Locate the cell with the specified text and output its (X, Y) center coordinate. 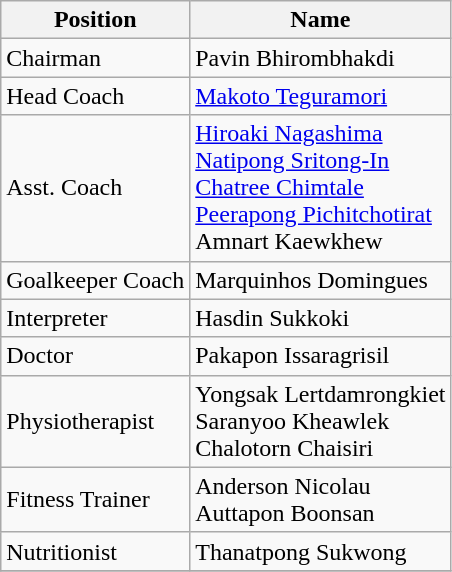
Anderson Nicolau Auttapon Boonsan (320, 500)
Marquinhos Domingues (320, 280)
Position (96, 20)
Head Coach (96, 96)
Fitness Trainer (96, 500)
Nutritionist (96, 551)
Goalkeeper Coach (96, 280)
Chairman (96, 58)
Makoto Teguramori (320, 96)
Name (320, 20)
Pavin Bhirombhakdi (320, 58)
Physiotherapist (96, 421)
Interpreter (96, 318)
Doctor (96, 356)
Pakapon Issaragrisil (320, 356)
Yongsak Lertdamrongkiet Saranyoo Kheawlek Chalotorn Chaisiri (320, 421)
Asst. Coach (96, 188)
Thanatpong Sukwong (320, 551)
Hiroaki Nagashima Natipong Sritong-In Chatree Chimtale Peerapong Pichitchotirat Amnart Kaewkhew (320, 188)
Hasdin Sukkoki (320, 318)
